From the cell containing the given text, extract its center point as (X, Y) coordinate. 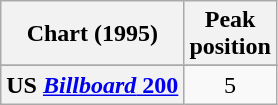
Peakposition (230, 34)
Chart (1995) (92, 34)
US Billboard 200 (92, 85)
5 (230, 85)
